Determine the (x, y) coordinate at the center of the cell enclosing the given text.  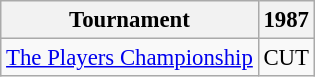
1987 (286, 20)
The Players Championship (130, 58)
Tournament (130, 20)
CUT (286, 58)
